Search for the cell housing the specified text and yield its (X, Y) center coordinate. 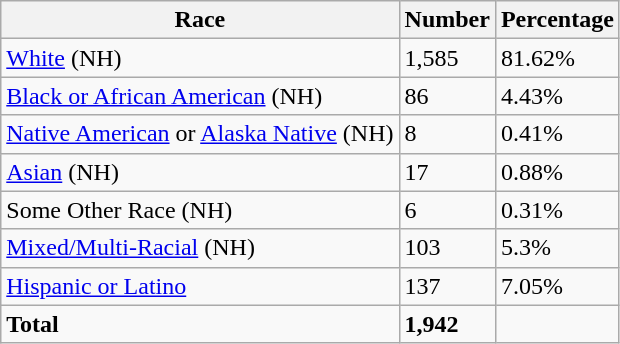
Total (200, 324)
Black or African American (NH) (200, 96)
Asian (NH) (200, 172)
17 (447, 172)
137 (447, 286)
Number (447, 20)
81.62% (557, 58)
6 (447, 210)
Mixed/Multi-Racial (NH) (200, 248)
7.05% (557, 286)
4.43% (557, 96)
Some Other Race (NH) (200, 210)
Hispanic or Latino (200, 286)
8 (447, 134)
0.31% (557, 210)
0.88% (557, 172)
White (NH) (200, 58)
Native American or Alaska Native (NH) (200, 134)
0.41% (557, 134)
5.3% (557, 248)
86 (447, 96)
103 (447, 248)
Percentage (557, 20)
Race (200, 20)
1,942 (447, 324)
1,585 (447, 58)
